Output the (x, y) coordinate of the center of the cell containing the given text.  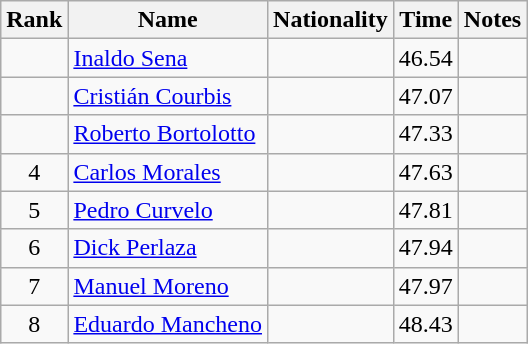
47.63 (426, 172)
Name (168, 20)
46.54 (426, 58)
47.07 (426, 96)
Inaldo Sena (168, 58)
Cristián Courbis (168, 96)
47.33 (426, 134)
7 (34, 286)
4 (34, 172)
5 (34, 210)
Nationality (331, 20)
Roberto Bortolotto (168, 134)
48.43 (426, 324)
Pedro Curvelo (168, 210)
8 (34, 324)
Notes (492, 20)
Rank (34, 20)
Dick Perlaza (168, 248)
47.97 (426, 286)
Eduardo Mancheno (168, 324)
Time (426, 20)
47.81 (426, 210)
47.94 (426, 248)
6 (34, 248)
Manuel Moreno (168, 286)
Carlos Morales (168, 172)
